Locate the cell with the specified text and output its [x, y] center coordinate. 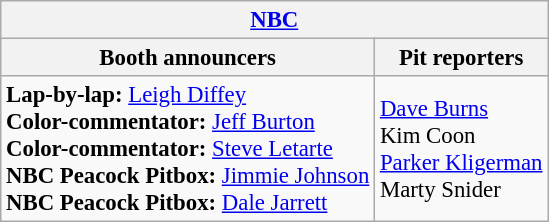
Booth announcers [188, 58]
Pit reporters [462, 58]
Dave BurnsKim CoonParker KligermanMarty Snider [462, 149]
NBC [274, 20]
